Find where the given text appears and provide that cell's center as (X, Y) coordinate. 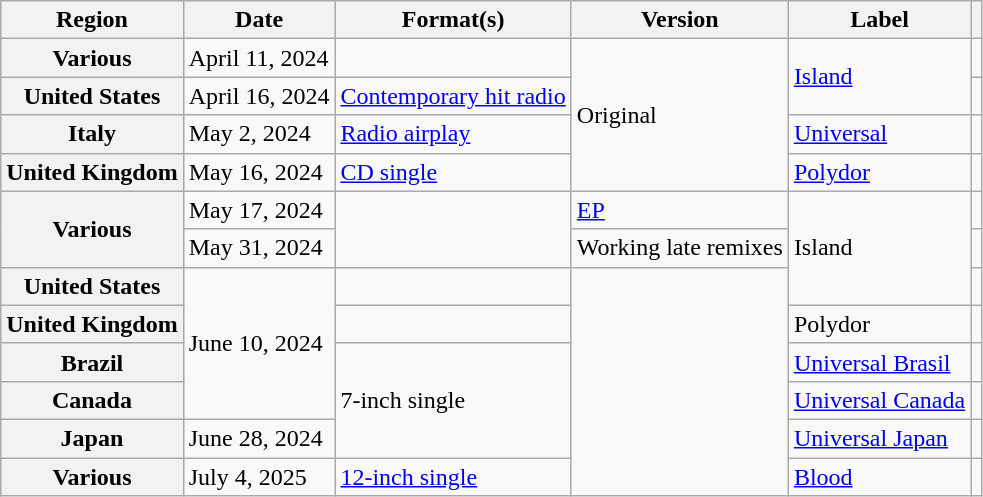
June 10, 2024 (259, 343)
Working late remixes (680, 248)
Brazil (92, 362)
June 28, 2024 (259, 438)
April 11, 2024 (259, 58)
Radio airplay (453, 134)
July 4, 2025 (259, 477)
7-inch single (453, 400)
Date (259, 20)
EP (680, 210)
Japan (92, 438)
May 17, 2024 (259, 210)
Blood (879, 477)
May 16, 2024 (259, 172)
Universal (879, 134)
Italy (92, 134)
May 31, 2024 (259, 248)
May 2, 2024 (259, 134)
Universal Brasil (879, 362)
Region (92, 20)
April 16, 2024 (259, 96)
Canada (92, 400)
Format(s) (453, 20)
12-inch single (453, 477)
Universal Canada (879, 400)
Version (680, 20)
Contemporary hit radio (453, 96)
Label (879, 20)
Original (680, 115)
Universal Japan (879, 438)
CD single (453, 172)
